Pinpoint the cell where the given text exists, returning its [X, Y] midpoint coordinate. 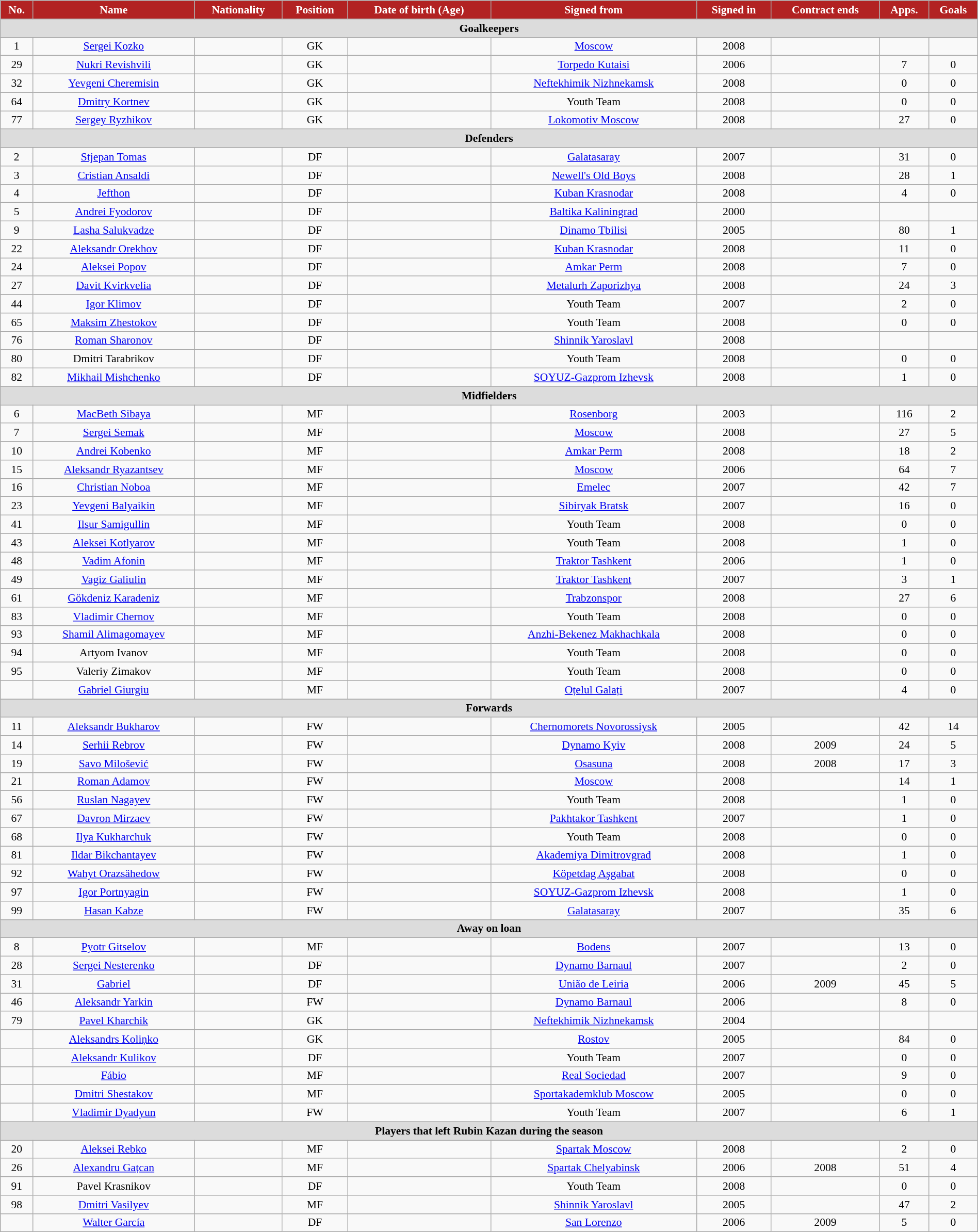
Davit Kvirkvelia [113, 286]
Date of birth (Age) [419, 10]
Midfielders [489, 396]
Sibiryak Bratsk [594, 506]
56 [17, 800]
Dynamo Kyiv [594, 745]
47 [904, 1205]
Savo Milošević [113, 764]
Lokomotiv Moscow [594, 120]
83 [17, 617]
2003 [734, 414]
Dmitri Shestakov [113, 1094]
Dmitry Kortnev [113, 102]
Aleksandr Kulikov [113, 1058]
94 [17, 653]
77 [17, 120]
84 [904, 1039]
46 [17, 1002]
10 [17, 451]
Signed from [594, 10]
Real Sociedad [594, 1076]
13 [904, 947]
41 [17, 525]
Ruslan Nagayev [113, 800]
Davron Mirzaev [113, 819]
92 [17, 874]
Ilya Kukharchuk [113, 837]
26 [17, 1168]
45 [904, 984]
Vladimir Chernov [113, 617]
Players that left Rubin Kazan during the season [489, 1131]
Roman Sharonov [113, 341]
Gabriel Giurgiu [113, 690]
Artyom Ivanov [113, 653]
Away on loan [489, 929]
Aleksei Popov [113, 267]
Serhii Rebrov [113, 745]
Oțelul Galați [594, 690]
48 [17, 561]
17 [904, 764]
Baltika Kaliningrad [594, 212]
Fábio [113, 1076]
Wahyt Orazsähedow [113, 874]
20 [17, 1149]
Andrei Kobenko [113, 451]
21 [17, 782]
Spartak Chelyabinsk [594, 1168]
Hasan Kabze [113, 911]
Vladimir Dyadyun [113, 1113]
Cristian Ansaldi [113, 175]
35 [904, 911]
Pyotr Gitselov [113, 947]
Aleksandrs Koliņko [113, 1039]
Rosenborg [594, 414]
Maksim Zhestokov [113, 322]
81 [17, 855]
Defenders [489, 139]
22 [17, 249]
Yevgeni Balyaikin [113, 506]
Rostov [594, 1039]
Sergey Ryzhikov [113, 120]
61 [17, 598]
Apps. [904, 10]
Nationality [238, 10]
No. [17, 10]
Andrei Fyodorov [113, 212]
Gabriel [113, 984]
43 [17, 543]
Dmitri Vasilyev [113, 1205]
Lasha Salukvadze [113, 231]
Christian Noboa [113, 488]
Position [315, 10]
Valeriy Zimakov [113, 672]
97 [17, 892]
Goalkeepers [489, 28]
Shamil Alimagomayev [113, 635]
Aleksei Kotlyarov [113, 543]
2000 [734, 212]
Gökdeniz Karadeniz [113, 598]
Signed in [734, 10]
49 [17, 580]
Igor Portnyagin [113, 892]
Köpetdag Aşgabat [594, 874]
44 [17, 304]
Aleksandr Yarkin [113, 1002]
79 [17, 1021]
Aleksandr Bukharov [113, 727]
18 [904, 451]
Walter García [113, 1223]
Forwards [489, 708]
32 [17, 84]
76 [17, 341]
2004 [734, 1021]
19 [17, 764]
Igor Klimov [113, 304]
82 [17, 378]
Pavel Krasnikov [113, 1186]
93 [17, 635]
Roman Adamov [113, 782]
Aleksandr Ryazantsev [113, 469]
29 [17, 65]
Alexandru Gațcan [113, 1168]
Chernomorets Novorossiysk [594, 727]
Anzhi-Bekenez Makhachkala [594, 635]
Nukri Revishvili [113, 65]
MacBeth Sibaya [113, 414]
Mikhail Mishchenko [113, 378]
Aleksei Rebko [113, 1149]
95 [17, 672]
Dinamo Tbilisi [594, 231]
Dmitri Tarabrikov [113, 359]
Stjepan Tomas [113, 157]
Ilsur Samigullin [113, 525]
Akademiya Dimitrovgrad [594, 855]
51 [904, 1168]
Sergei Semak [113, 433]
Jefthon [113, 193]
San Lorenzo [594, 1223]
Goals [953, 10]
União de Leiria [594, 984]
Metalurh Zaporizhya [594, 286]
Yevgeni Cheremisin [113, 84]
Pavel Kharchik [113, 1021]
Osasuna [594, 764]
Pakhtakor Tashkent [594, 819]
Vagiz Galiulin [113, 580]
116 [904, 414]
67 [17, 819]
Contract ends [825, 10]
65 [17, 322]
Aleksandr Orekhov [113, 249]
Name [113, 10]
Sergei Kozko [113, 46]
15 [17, 469]
68 [17, 837]
Emelec [594, 488]
Newell's Old Boys [594, 175]
Sportakademklub Moscow [594, 1094]
Torpedo Kutaisi [594, 65]
Spartak Moscow [594, 1149]
23 [17, 506]
91 [17, 1186]
Sergei Nesterenko [113, 966]
Ildar Bikchantayev [113, 855]
99 [17, 911]
Trabzonspor [594, 598]
Bodens [594, 947]
98 [17, 1205]
Vadim Afonin [113, 561]
